Provide the [x, y] coordinate of the cell's center where the given text is located.  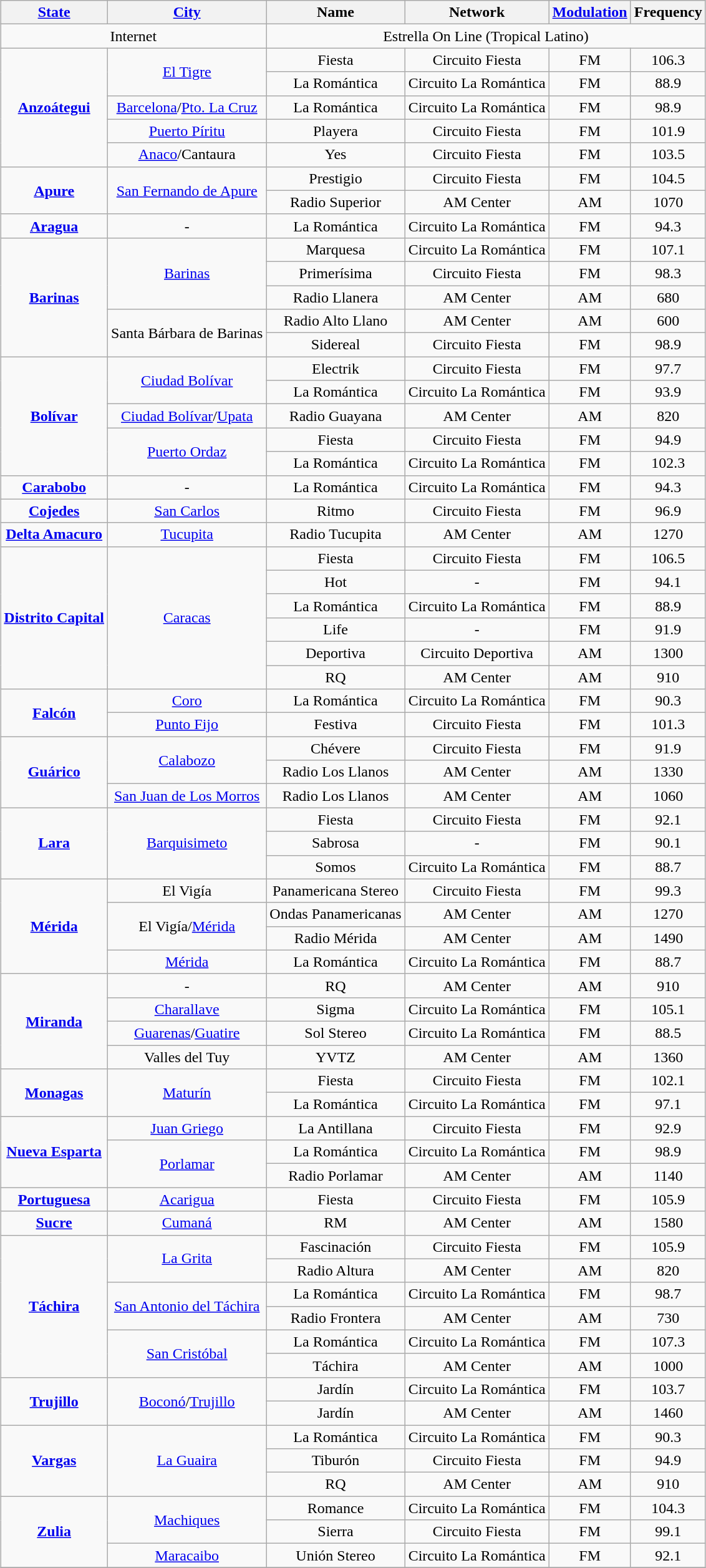
La Grita [187, 1259]
106.5 [668, 558]
Playera [336, 131]
Valles del Tuy [187, 1057]
La Antillana [336, 1128]
Charallave [187, 1009]
Puerto Píritu [187, 131]
Monagas [54, 1093]
Aragua [54, 226]
Ritmo [336, 511]
Guárico [54, 772]
Somos [336, 867]
101.3 [668, 725]
Distrito Capital [54, 617]
El Vigía [187, 891]
Caracas [187, 617]
Network [476, 12]
1360 [668, 1057]
104.5 [668, 178]
Ciudad Bolívar [187, 380]
Maracaibo [187, 1556]
Fascinación [336, 1247]
Calabozo [187, 760]
Puerto Ordaz [187, 452]
Sigma [336, 1009]
Radio Tucupita [336, 535]
Sol Stereo [336, 1033]
Zulia [54, 1532]
101.9 [668, 131]
San Fernando de Apure [187, 190]
Frequency [668, 12]
Bolívar [54, 416]
1000 [668, 1365]
Life [336, 629]
96.9 [668, 511]
93.9 [668, 392]
730 [668, 1318]
Estrella On Line (Tropical Latino) [486, 36]
600 [668, 321]
Circuito Deportiva [476, 653]
Radio Superior [336, 202]
Tiburón [336, 1461]
Maturín [187, 1093]
105.1 [668, 1009]
Ciudad Bolívar/Upata [187, 416]
Sidereal [336, 345]
99.1 [668, 1532]
102.1 [668, 1081]
98.3 [668, 273]
Acarigua [187, 1199]
107.3 [668, 1342]
State [54, 12]
El Vigía/Mérida [187, 926]
1070 [668, 202]
Prestigio [336, 178]
Barcelona/Pto. La Cruz [187, 107]
Modulation [590, 12]
Lara [54, 843]
1330 [668, 772]
Festiva [336, 725]
Radio Frontera [336, 1318]
Trujillo [54, 1401]
Miranda [54, 1021]
Name [336, 12]
Barquisimeto [187, 843]
1140 [668, 1176]
Primerísima [336, 273]
RM [336, 1223]
Romance [336, 1508]
Ondas Panamericanas [336, 914]
YVTZ [336, 1057]
Machiques [187, 1520]
1580 [668, 1223]
88.5 [668, 1033]
1490 [668, 938]
Chévere [336, 748]
City [187, 12]
Punto Fijo [187, 725]
Nueva Esparta [54, 1152]
Deportiva [336, 653]
Guarenas/Guatire [187, 1033]
San Antonio del Táchira [187, 1306]
1460 [668, 1413]
San Carlos [187, 511]
Boconó/Trujillo [187, 1401]
92.9 [668, 1128]
Carabobo [54, 487]
Electrik [336, 369]
San Cristóbal [187, 1353]
90.1 [668, 843]
Radio Llanera [336, 298]
Radio Altura [336, 1270]
Yes [336, 155]
1300 [668, 653]
Vargas [54, 1460]
Cumaná [187, 1223]
Unión Stereo [336, 1556]
Radio Guayana [336, 416]
Anzoátegui [54, 107]
99.3 [668, 891]
Sabrosa [336, 843]
102.3 [668, 463]
La Guaira [187, 1460]
Internet [133, 36]
Hot [336, 582]
Panamericana Stereo [336, 891]
Cojedes [54, 511]
104.3 [668, 1508]
Santa Bárbara de Barinas [187, 333]
Sierra [336, 1532]
Coro [187, 701]
103.5 [668, 155]
Anaco/Cantaura [187, 155]
Portuguesa [54, 1199]
El Tigre [187, 72]
San Juan de Los Morros [187, 796]
98.7 [668, 1294]
94.1 [668, 582]
Porlamar [187, 1164]
Juan Griego [187, 1128]
103.7 [668, 1389]
Radio Mérida [336, 938]
1060 [668, 796]
680 [668, 298]
97.1 [668, 1105]
Radio Alto Llano [336, 321]
Apure [54, 190]
Falcón [54, 713]
Delta Amacuro [54, 535]
107.1 [668, 249]
Tucupita [187, 535]
Sucre [54, 1223]
Marquesa [336, 249]
97.7 [668, 369]
Radio Porlamar [336, 1176]
106.3 [668, 60]
